Identify which cell holds the provided text, then report its [x, y] central coordinate. 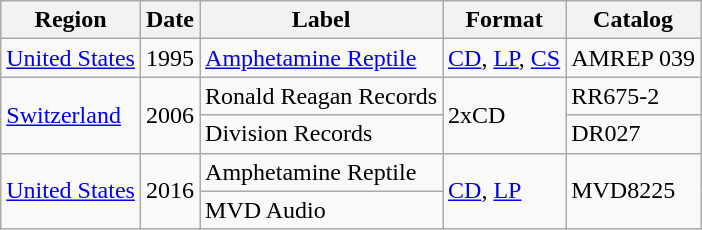
Catalog [634, 20]
MVD8225 [634, 191]
Date [170, 20]
Switzerland [71, 115]
MVD Audio [322, 210]
Label [322, 20]
AMREP 039 [634, 58]
Ronald Reagan Records [322, 96]
Format [504, 20]
CD, LP, CS [504, 58]
2016 [170, 191]
2006 [170, 115]
2xCD [504, 115]
RR675-2 [634, 96]
Region [71, 20]
1995 [170, 58]
DR027 [634, 134]
CD, LP [504, 191]
Division Records [322, 134]
